Determine the (X, Y) coordinate at the center of the cell enclosing the given text.  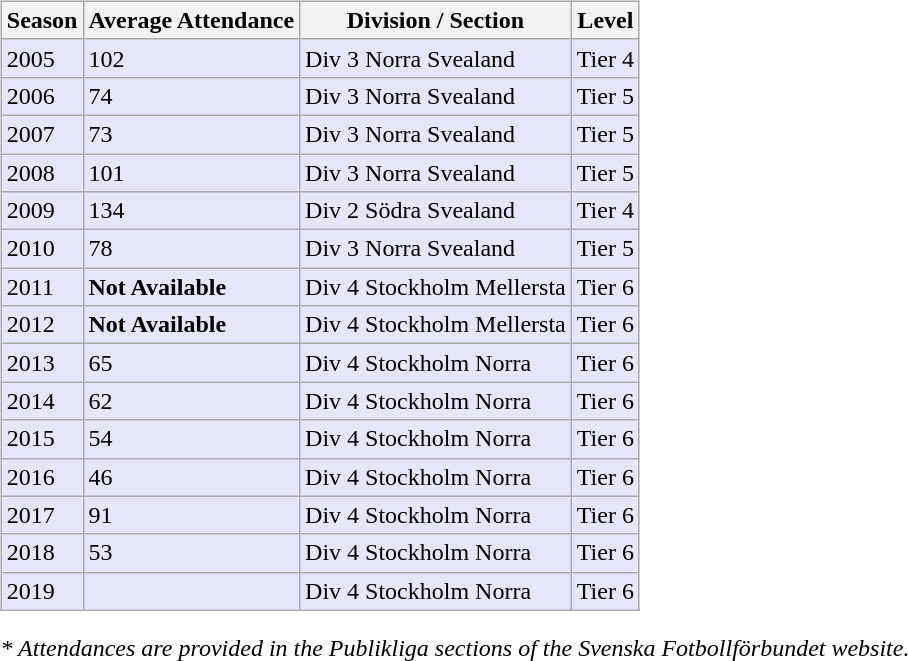
Level (605, 20)
2013 (42, 363)
2019 (42, 591)
101 (192, 173)
2014 (42, 401)
2018 (42, 553)
91 (192, 515)
Season (42, 20)
74 (192, 96)
2012 (42, 325)
2009 (42, 211)
2010 (42, 249)
102 (192, 58)
2015 (42, 439)
2017 (42, 515)
Division / Section (436, 20)
65 (192, 363)
Div 2 Södra Svealand (436, 211)
2006 (42, 96)
2005 (42, 58)
2016 (42, 477)
134 (192, 211)
54 (192, 439)
46 (192, 477)
2007 (42, 134)
53 (192, 553)
73 (192, 134)
78 (192, 249)
Average Attendance (192, 20)
2011 (42, 287)
2008 (42, 173)
62 (192, 401)
